Find where the given text appears and provide that cell's center as [X, Y] coordinate. 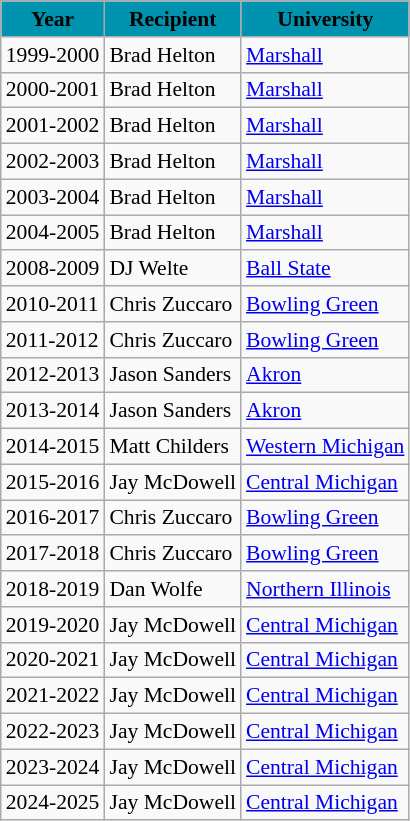
2018-2019 [53, 589]
DJ Welte [172, 269]
1999-2000 [53, 55]
2004-2005 [53, 233]
2016-2017 [53, 518]
Matt Childers [172, 447]
2008-2009 [53, 269]
Western Michigan [325, 447]
2017-2018 [53, 554]
2013-2014 [53, 411]
2010-2011 [53, 304]
Ball State [325, 269]
2000-2001 [53, 90]
2015-2016 [53, 482]
2020-2021 [53, 660]
2019-2020 [53, 625]
Northern Illinois [325, 589]
2011-2012 [53, 340]
Dan Wolfe [172, 589]
2002-2003 [53, 162]
Recipient [172, 19]
2024-2025 [53, 803]
2003-2004 [53, 197]
2014-2015 [53, 447]
2012-2013 [53, 375]
University [325, 19]
2021-2022 [53, 696]
2022-2023 [53, 732]
Year [53, 19]
2023-2024 [53, 767]
2001-2002 [53, 126]
